Return [x, y] of the center of cell containing provided text 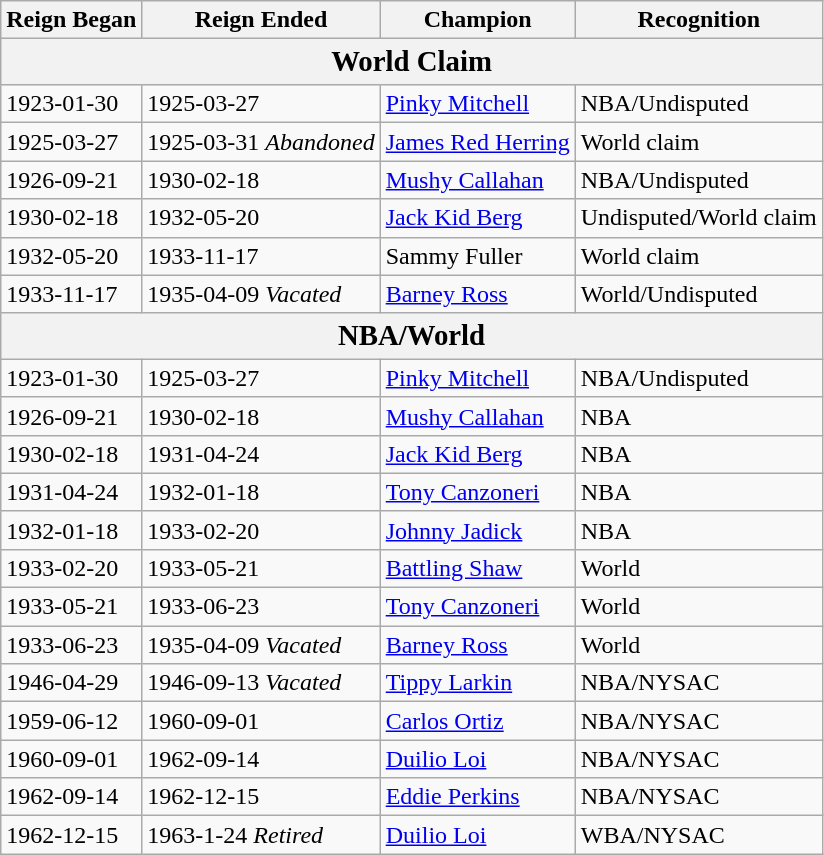
WBA/NYSAC [698, 835]
James Red Herring [478, 142]
1946-09-13 Vacated [261, 683]
Eddie Perkins [478, 797]
Tippy Larkin [478, 683]
Johnny Jadick [478, 530]
World Claim [412, 62]
Reign Ended [261, 20]
1963-1-24 Retired [261, 835]
Undisputed/World claim [698, 218]
Sammy Fuller [478, 256]
Recognition [698, 20]
1946-04-29 [72, 683]
NBA/World [412, 336]
Battling Shaw [478, 568]
1959-06-12 [72, 721]
1925-03-31 Abandoned [261, 142]
Carlos Ortiz [478, 721]
World/Undisputed [698, 294]
Champion [478, 20]
Reign Began [72, 20]
